Extract the (X, Y) coordinate from the center of the cell holding the provided text.  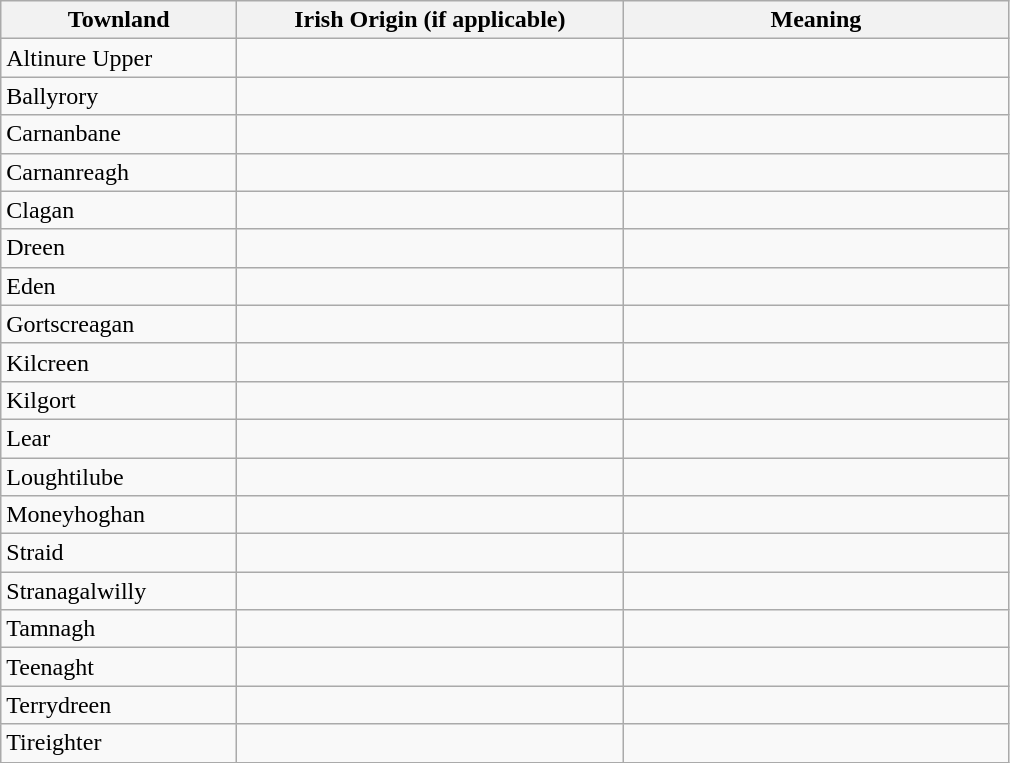
Tireighter (119, 743)
Eden (119, 286)
Moneyhoghan (119, 515)
Townland (119, 20)
Loughtilube (119, 477)
Carnanreagh (119, 172)
Terrydreen (119, 705)
Dreen (119, 248)
Carnanbane (119, 134)
Kilcreen (119, 362)
Meaning (816, 20)
Teenaght (119, 667)
Ballyrory (119, 96)
Straid (119, 553)
Irish Origin (if applicable) (430, 20)
Kilgort (119, 400)
Gortscreagan (119, 324)
Tamnagh (119, 629)
Stranagalwilly (119, 591)
Altinure Upper (119, 58)
Clagan (119, 210)
Lear (119, 438)
